Provide the [x, y] coordinate of the cell's center where the given text is located.  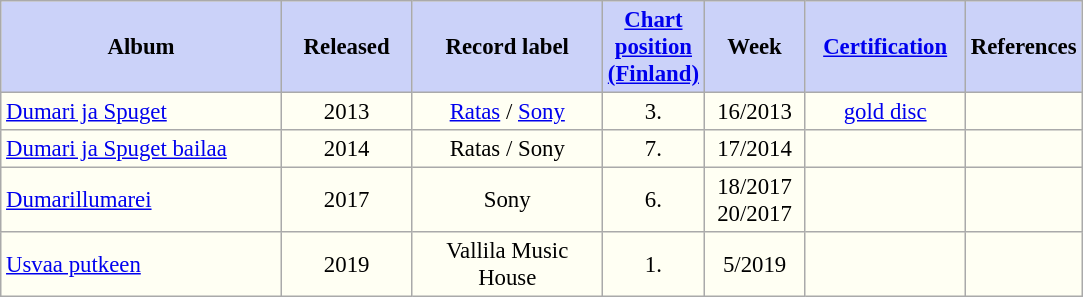
17/2014 [754, 149]
Released [346, 47]
Vallila Music House [508, 264]
6. [654, 200]
18/201720/2017 [754, 200]
Album [142, 47]
Usvaa putkeen [142, 264]
2017 [346, 200]
Record label [508, 47]
3. [654, 112]
2019 [346, 264]
16/2013 [754, 112]
Dumari ja Spuget [142, 112]
7. [654, 149]
1. [654, 264]
Dumari ja Spuget bailaa [142, 149]
Week [754, 47]
References [1023, 47]
Dumarillumarei [142, 200]
Certification [886, 47]
gold disc [886, 112]
5/2019 [754, 264]
Chart position (Finland) [654, 47]
2013 [346, 112]
2014 [346, 149]
Sony [508, 200]
